Pinpoint the cell where the given text exists, returning its [X, Y] midpoint coordinate. 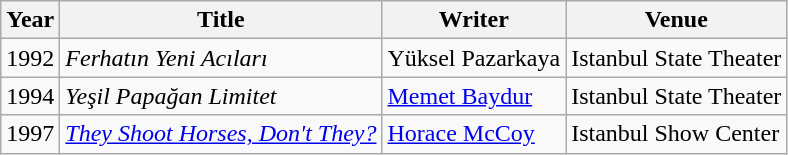
Ferhatın Yeni Acıları [221, 58]
Istanbul Show Center [676, 134]
1994 [30, 96]
They Shoot Horses, Don't They? [221, 134]
1997 [30, 134]
Writer [474, 20]
Memet Baydur [474, 96]
Yeşil Papağan Limitet [221, 96]
Venue [676, 20]
Yüksel Pazarkaya [474, 58]
Horace McCoy [474, 134]
Title [221, 20]
Year [30, 20]
1992 [30, 58]
